Return (x, y) of the center of cell containing provided text 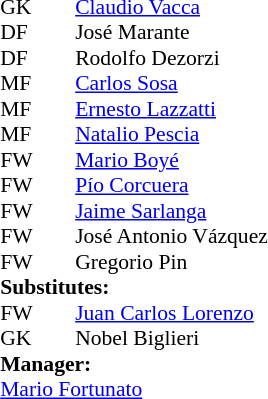
Ernesto Lazzatti (172, 109)
Pío Corcuera (172, 185)
Gregorio Pin (172, 262)
Manager: (134, 364)
Juan Carlos Lorenzo (172, 313)
Nobel Biglieri (172, 339)
Natalio Pescia (172, 135)
Rodolfo Dezorzi (172, 58)
Jaime Sarlanga (172, 211)
José Marante (172, 33)
GK (19, 339)
Substitutes: (134, 287)
Carlos Sosa (172, 83)
Mario Boyé (172, 160)
José Antonio Vázquez (172, 237)
